Return the [x, y] coordinate for the center point of the cell that contains the specified text.  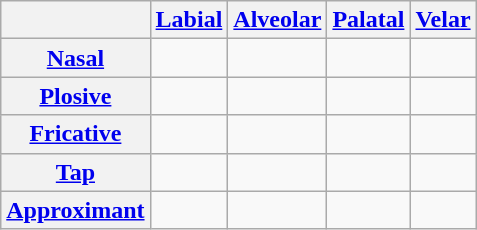
Alveolar [278, 20]
Approximant [76, 210]
Labial [189, 20]
Velar [443, 20]
Palatal [368, 20]
Plosive [76, 96]
Tap [76, 172]
Fricative [76, 134]
Nasal [76, 58]
